Return the [x, y] coordinate for the center point of the cell that contains the specified text.  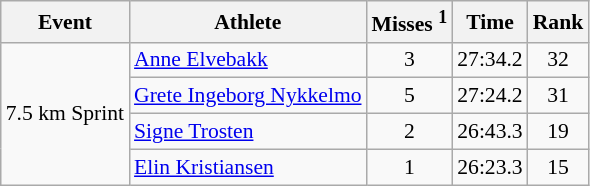
Signe Trosten [248, 132]
Athlete [248, 22]
27:34.2 [490, 60]
26:23.3 [490, 167]
1 [410, 167]
31 [558, 96]
2 [410, 132]
27:24.2 [490, 96]
Rank [558, 22]
Anne Elvebakk [248, 60]
Time [490, 22]
Grete Ingeborg Nykkelmo [248, 96]
32 [558, 60]
Event [65, 22]
15 [558, 167]
3 [410, 60]
7.5 km Sprint [65, 113]
26:43.3 [490, 132]
19 [558, 132]
Elin Kristiansen [248, 167]
Misses 1 [410, 22]
5 [410, 96]
